Determine the (X, Y) coordinate at the center of the cell enclosing the given text.  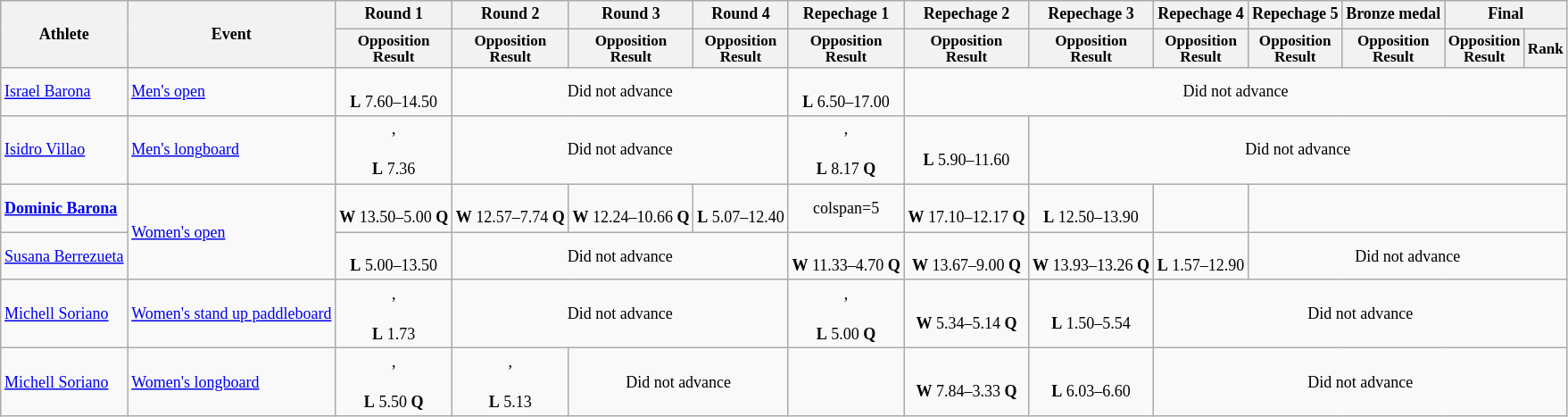
Repechage 3 (1091, 14)
W 13.67–9.00 Q (967, 256)
L 5.00–13.50 (394, 256)
Dominic Barona (64, 208)
L 5.07–12.40 (741, 208)
,L 8.17 Q (846, 150)
W 17.10–12.17 Q (967, 208)
Rank (1546, 48)
,L 5.00 Q (846, 313)
Round 4 (741, 14)
,L 5.13 (510, 382)
L 12.50–13.90 (1091, 208)
W 12.57–7.74 Q (510, 208)
Repechage 5 (1296, 14)
W 13.50–5.00 Q (394, 208)
W 12.24–10.66 Q (631, 208)
Repechage 2 (967, 14)
Bronze medal (1394, 14)
Women's open (232, 232)
W 13.93–13.26 Q (1091, 256)
L 6.03–6.60 (1091, 382)
Women's stand up paddleboard (232, 313)
Men's open (232, 92)
L 7.60–14.50 (394, 92)
Round 3 (631, 14)
L 1.57–12.90 (1200, 256)
W 11.33–4.70 Q (846, 256)
Final (1506, 14)
Round 1 (394, 14)
Men's longboard (232, 150)
L 5.90–11.60 (967, 150)
Isidro Villao (64, 150)
colspan=5 (846, 208)
L 6.50–17.00 (846, 92)
Susana Berrezueta (64, 256)
Round 2 (510, 14)
W 5.34–5.14 Q (967, 313)
,L 1.73 (394, 313)
L 1.50–5.54 (1091, 313)
Repechage 1 (846, 14)
Repechage 4 (1200, 14)
Women's longboard (232, 382)
,L 5.50 Q (394, 382)
Athlete (64, 34)
Event (232, 34)
W 7.84–3.33 Q (967, 382)
Israel Barona (64, 92)
,L 7.36 (394, 150)
